From the cell containing the given text, extract its center point as (X, Y) coordinate. 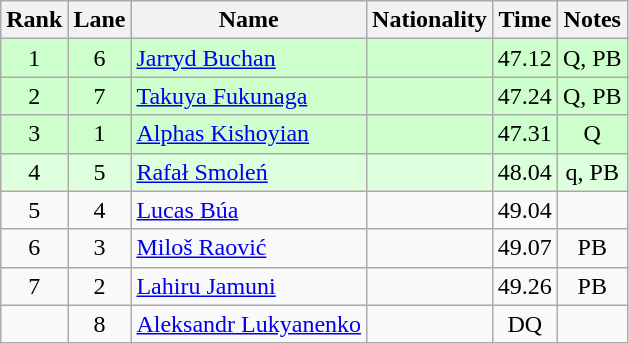
Takuya Fukunaga (249, 96)
47.12 (524, 58)
Time (524, 20)
Jarryd Buchan (249, 58)
Miloš Raović (249, 248)
Lahiru Jamuni (249, 286)
Lane (100, 20)
Aleksandr Lukyanenko (249, 324)
49.26 (524, 286)
47.31 (524, 134)
Name (249, 20)
Nationality (430, 20)
Rank (34, 20)
Alphas Kishoyian (249, 134)
47.24 (524, 96)
q, PB (592, 172)
DQ (524, 324)
Lucas Búa (249, 210)
48.04 (524, 172)
Notes (592, 20)
Rafał Smoleń (249, 172)
Q (592, 134)
49.04 (524, 210)
49.07 (524, 248)
8 (100, 324)
